Capture the cell that displays the provided text and extract its [x, y] central coordinate. 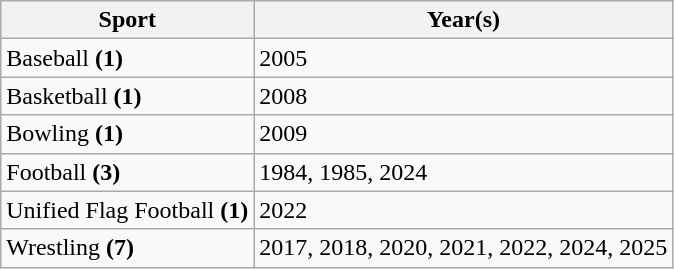
Sport [128, 20]
Unified Flag Football (1) [128, 210]
Football (3) [128, 172]
2009 [464, 134]
Year(s) [464, 20]
Wrestling (7) [128, 248]
1984, 1985, 2024 [464, 172]
Baseball (1) [128, 58]
2008 [464, 96]
Basketball (1) [128, 96]
2017, 2018, 2020, 2021, 2022, 2024, 2025 [464, 248]
2005 [464, 58]
2022 [464, 210]
Bowling (1) [128, 134]
